Capture the cell that displays the provided text and extract its [x, y] central coordinate. 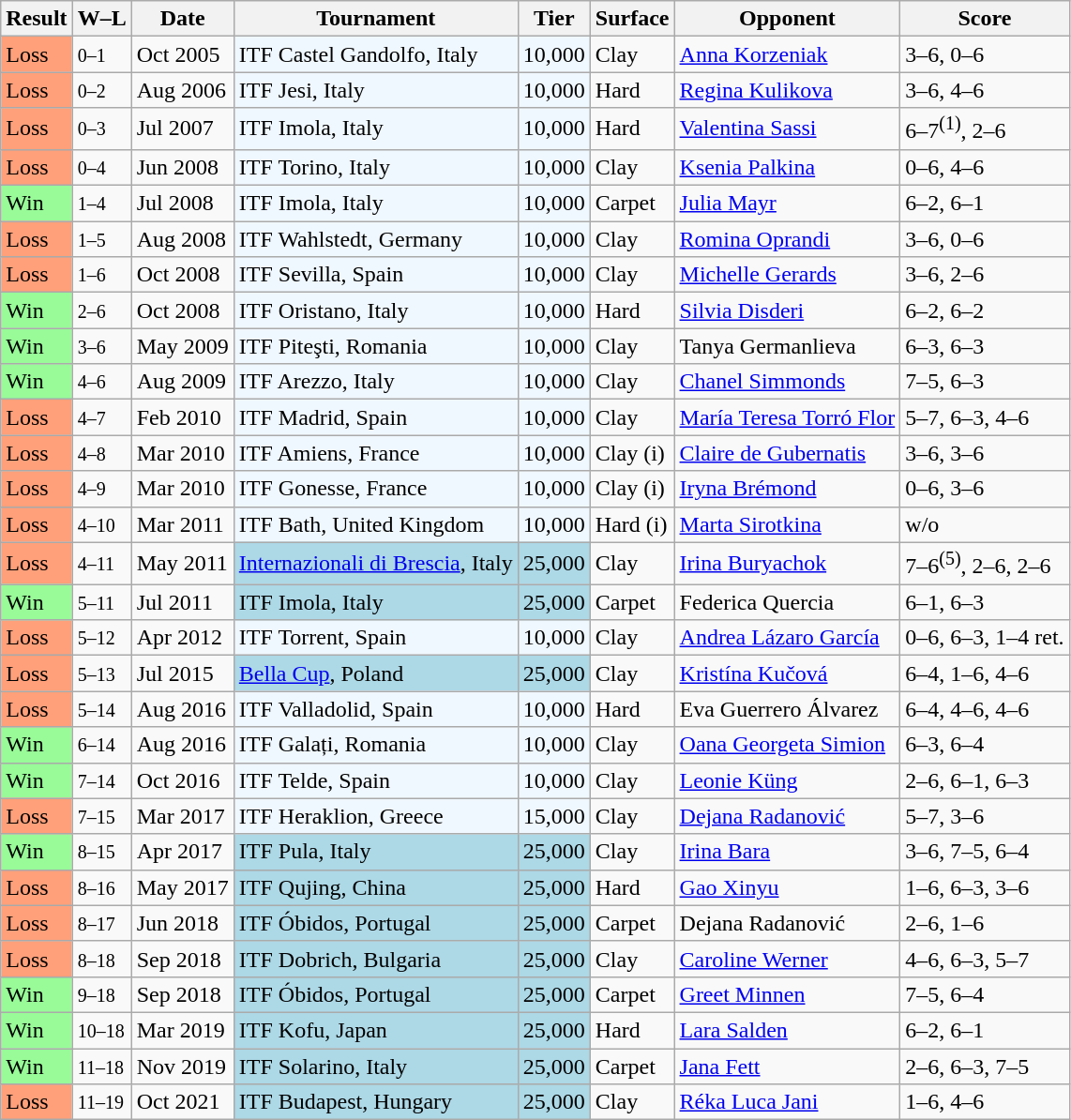
Internazionali di Brescia, Italy [375, 563]
Irina Buryachok [788, 563]
Valentina Sassi [788, 129]
ITF Kofu, Japan [375, 1030]
5–7, 6–3, 4–6 [985, 417]
5–11 [101, 602]
2–6, 6–3, 7–5 [985, 1067]
2–6, 6–1, 6–3 [985, 780]
7–14 [101, 780]
1–6 [101, 275]
ITF Solarino, Italy [375, 1067]
8–18 [101, 959]
0–1 [101, 54]
2–6, 1–6 [985, 923]
ITF Galați, Romania [375, 745]
Mar 2017 [182, 816]
Greet Minnen [788, 994]
6–1, 6–3 [985, 602]
3–6, 4–6 [985, 90]
ITF Torrent, Spain [375, 638]
8–16 [101, 887]
Hard (i) [632, 524]
Jun 2018 [182, 923]
Mar 2011 [182, 524]
Iryna Brémond [788, 489]
W–L [101, 19]
4–11 [101, 563]
Caroline Werner [788, 959]
1–4 [101, 204]
7–6(5), 2–6, 2–6 [985, 563]
Score [985, 19]
8–17 [101, 923]
ITF Heraklion, Greece [375, 816]
Surface [632, 19]
ITF Madrid, Spain [375, 417]
0–6, 4–6 [985, 167]
3–6, 2–6 [985, 275]
Nov 2019 [182, 1067]
Eva Guerrero Álvarez [788, 709]
1–6, 6–3, 3–6 [985, 887]
ITF Amiens, France [375, 453]
6–3, 6–3 [985, 346]
7–5, 6–4 [985, 994]
Tanya Germanlieva [788, 346]
1–5 [101, 239]
Andrea Lázaro García [788, 638]
May 2011 [182, 563]
0–4 [101, 167]
4–6, 6–3, 5–7 [985, 959]
ITF Jesi, Italy [375, 90]
Tournament [375, 19]
Julia Mayr [788, 204]
4–8 [101, 453]
8–15 [101, 852]
ITF Qujing, China [375, 887]
ITF Dobrich, Bulgaria [375, 959]
6–3, 6–4 [985, 745]
0–6, 3–6 [985, 489]
Tier [553, 19]
Jul 2008 [182, 204]
10–18 [101, 1030]
7–15 [101, 816]
6–2, 6–2 [985, 310]
May 2017 [182, 887]
Irina Bara [788, 852]
ITF Bath, United Kingdom [375, 524]
3–6 [101, 346]
ITF Castel Gandolfo, Italy [375, 54]
7–5, 6–3 [985, 382]
Claire de Gubernatis [788, 453]
Mar 2019 [182, 1030]
4–7 [101, 417]
11–19 [101, 1102]
Ksenia Palkina [788, 167]
Gao Xinyu [788, 887]
Oct 2021 [182, 1102]
w/o [985, 524]
0–6, 6–3, 1–4 ret. [985, 638]
Date [182, 19]
Oana Georgeta Simion [788, 745]
Oct 2016 [182, 780]
Aug 2009 [182, 382]
5–13 [101, 674]
ITF Torino, Italy [375, 167]
Romina Oprandi [788, 239]
Aug 2008 [182, 239]
15,000 [553, 816]
Jana Fett [788, 1067]
6–4, 1–6, 4–6 [985, 674]
Jul 2015 [182, 674]
3–6, 7–5, 6–4 [985, 852]
Oct 2005 [182, 54]
María Teresa Torró Flor [788, 417]
ITF Budapest, Hungary [375, 1102]
Kristína Kučová [788, 674]
ITF Arezzo, Italy [375, 382]
6–4, 4–6, 4–6 [985, 709]
2–6 [101, 310]
Jun 2008 [182, 167]
Michelle Gerards [788, 275]
Opponent [788, 19]
5–12 [101, 638]
Aug 2006 [182, 90]
Jul 2007 [182, 129]
Result [37, 19]
Federica Quercia [788, 602]
4–6 [101, 382]
May 2009 [182, 346]
11–18 [101, 1067]
ITF Piteşti, Romania [375, 346]
Jul 2011 [182, 602]
4–10 [101, 524]
ITF Pula, Italy [375, 852]
Silvia Disderi [788, 310]
6–14 [101, 745]
3–6, 3–6 [985, 453]
Réka Luca Jani [788, 1102]
0–3 [101, 129]
ITF Gonesse, France [375, 489]
Regina Kulikova [788, 90]
5–7, 3–6 [985, 816]
Lara Salden [788, 1030]
ITF Valladolid, Spain [375, 709]
1–6, 4–6 [985, 1102]
Bella Cup, Poland [375, 674]
4–9 [101, 489]
Anna Korzeniak [788, 54]
Apr 2012 [182, 638]
Leonie Küng [788, 780]
Marta Sirotkina [788, 524]
6–7(1), 2–6 [985, 129]
9–18 [101, 994]
ITF Sevilla, Spain [375, 275]
ITF Oristano, Italy [375, 310]
ITF Wahlstedt, Germany [375, 239]
5–14 [101, 709]
Apr 2017 [182, 852]
0–2 [101, 90]
Feb 2010 [182, 417]
Chanel Simmonds [788, 382]
ITF Telde, Spain [375, 780]
